Locate the cell with the specified text and output its [X, Y] center coordinate. 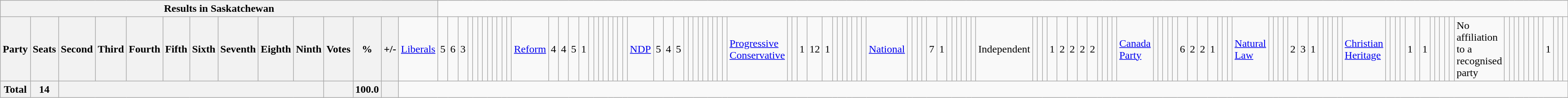
National [887, 49]
Second [77, 49]
% [367, 49]
Fourth [144, 49]
Natural Law [1251, 49]
Seats [44, 49]
7 [931, 49]
Reform [530, 49]
Fifth [176, 49]
Results in Saskatchewan [219, 9]
Votes [338, 49]
Sixth [204, 49]
Total [15, 89]
Eighth [276, 49]
Seventh [238, 49]
100.0 [367, 89]
NDP [640, 49]
Progressive Conservative [757, 49]
Canada Party [1135, 49]
14 [44, 89]
Independent [1004, 49]
Christian Heritage [1364, 49]
+/- [390, 49]
Third [111, 49]
12 [815, 49]
Ninth [309, 49]
Liberals [418, 49]
Party [15, 49]
No affiliation to a recognised party [1480, 49]
